Find where the given text appears and provide that cell's center as (x, y) coordinate. 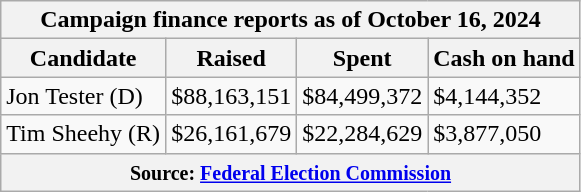
$4,144,352 (504, 96)
Tim Sheehy (R) (84, 134)
$26,161,679 (232, 134)
Raised (232, 58)
Campaign finance reports as of October 16, 2024 (290, 20)
$3,877,050 (504, 134)
$22,284,629 (362, 134)
Source: Federal Election Commission (290, 172)
Cash on hand (504, 58)
$84,499,372 (362, 96)
Spent (362, 58)
Candidate (84, 58)
$88,163,151 (232, 96)
Jon Tester (D) (84, 96)
